Detect which cell encompasses the target text, then output its [X, Y] center coordinate. 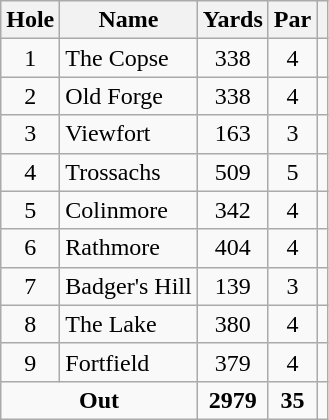
Colinmore [128, 210]
Rathmore [128, 248]
Name [128, 20]
7 [30, 286]
8 [30, 324]
Par [292, 20]
Fortfield [128, 362]
139 [232, 286]
379 [232, 362]
1 [30, 58]
404 [232, 248]
380 [232, 324]
The Lake [128, 324]
163 [232, 134]
Old Forge [128, 96]
Badger's Hill [128, 286]
35 [292, 400]
509 [232, 172]
Out [99, 400]
2 [30, 96]
The Copse [128, 58]
9 [30, 362]
Hole [30, 20]
Viewfort [128, 134]
Yards [232, 20]
2979 [232, 400]
342 [232, 210]
6 [30, 248]
Trossachs [128, 172]
